Identify which cell holds the provided text, then report its (X, Y) central coordinate. 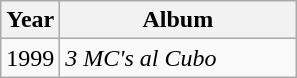
Album (178, 20)
Year (30, 20)
1999 (30, 58)
3 MC's al Cubo (178, 58)
